Extract the [x, y] coordinate from the center of the cell holding the provided text.  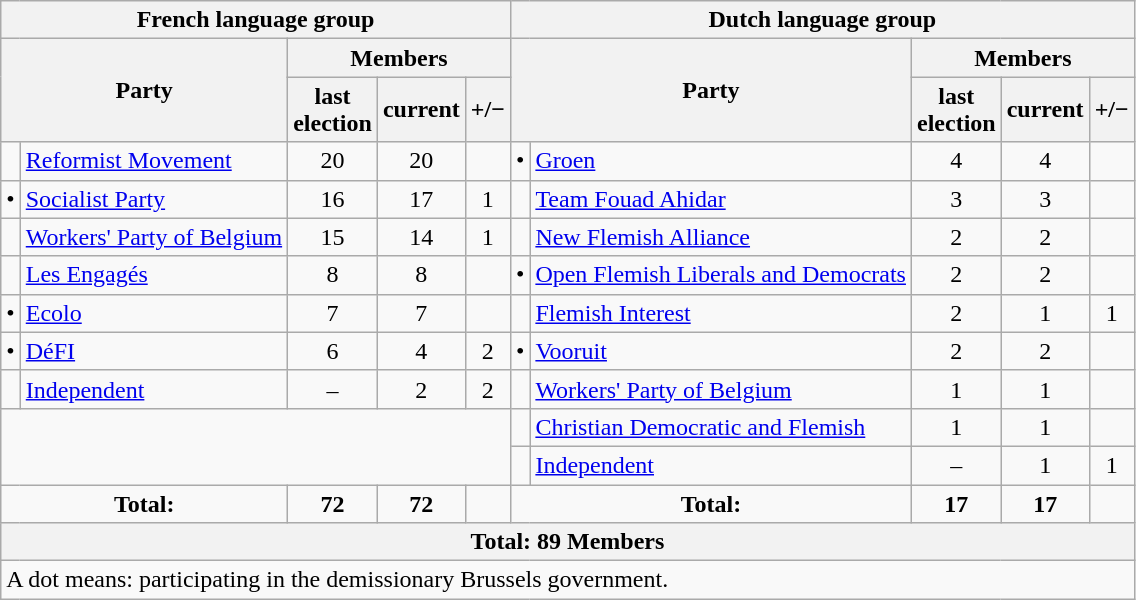
Open Flemish Liberals and Democrats [721, 275]
Dutch language group [822, 20]
Groen [721, 161]
Reformist Movement [154, 161]
Christian Democratic and Flemish [721, 427]
16 [333, 199]
14 [421, 237]
DéFI [154, 351]
New Flemish Alliance [721, 237]
Les Engagés [154, 275]
Total: 89 Members [568, 542]
6 [333, 351]
Socialist Party [154, 199]
15 [333, 237]
French language group [256, 20]
A dot means: participating in the demissionary Brussels government. [568, 580]
Vooruit [721, 351]
Ecolo [154, 313]
Team Fouad Ahidar [721, 199]
Flemish Interest [721, 313]
